Return the (X, Y) coordinate for the center point of the cell that contains the specified text.  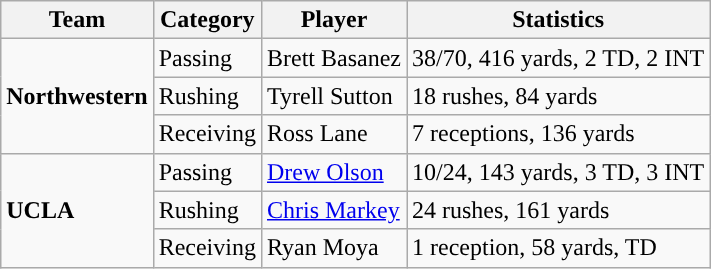
Statistics (558, 20)
Chris Markey (334, 210)
24 rushes, 161 yards (558, 210)
18 rushes, 84 yards (558, 96)
Category (207, 20)
Tyrell Sutton (334, 96)
Ross Lane (334, 134)
Player (334, 20)
Drew Olson (334, 172)
UCLA (77, 210)
Ryan Moya (334, 248)
38/70, 416 yards, 2 TD, 2 INT (558, 58)
7 receptions, 136 yards (558, 134)
Northwestern (77, 96)
10/24, 143 yards, 3 TD, 3 INT (558, 172)
Team (77, 20)
1 reception, 58 yards, TD (558, 248)
Brett Basanez (334, 58)
